Return [x, y] of the center of cell containing provided text 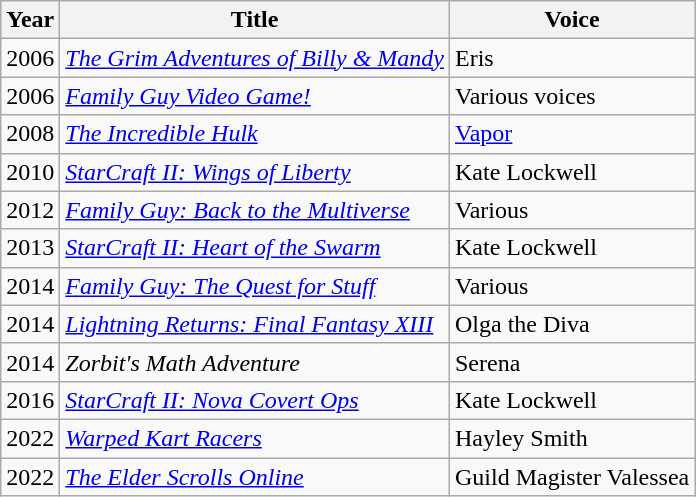
Vapor [572, 134]
Lightning Returns: Final Fantasy XIII [255, 324]
Year [30, 20]
Hayley Smith [572, 438]
Zorbit's Math Adventure [255, 362]
Various voices [572, 96]
Family Guy Video Game! [255, 96]
The Elder Scrolls Online [255, 477]
2012 [30, 210]
Family Guy: The Quest for Stuff [255, 286]
2008 [30, 134]
Voice [572, 20]
The Grim Adventures of Billy & Mandy [255, 58]
Serena [572, 362]
Warped Kart Racers [255, 438]
StarCraft II: Wings of Liberty [255, 172]
Guild Magister Valessea [572, 477]
Family Guy: Back to the Multiverse [255, 210]
The Incredible Hulk [255, 134]
Title [255, 20]
StarCraft II: Nova Covert Ops [255, 400]
2013 [30, 248]
StarCraft II: Heart of the Swarm [255, 248]
Eris [572, 58]
2010 [30, 172]
2016 [30, 400]
Olga the Diva [572, 324]
